Scan for the cell matching the given text and deliver its (x, y) coordinate at center. 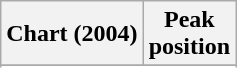
Peakposition (189, 34)
Chart (2004) (72, 34)
